Extract the [x, y] coordinate from the center of the cell holding the provided text.  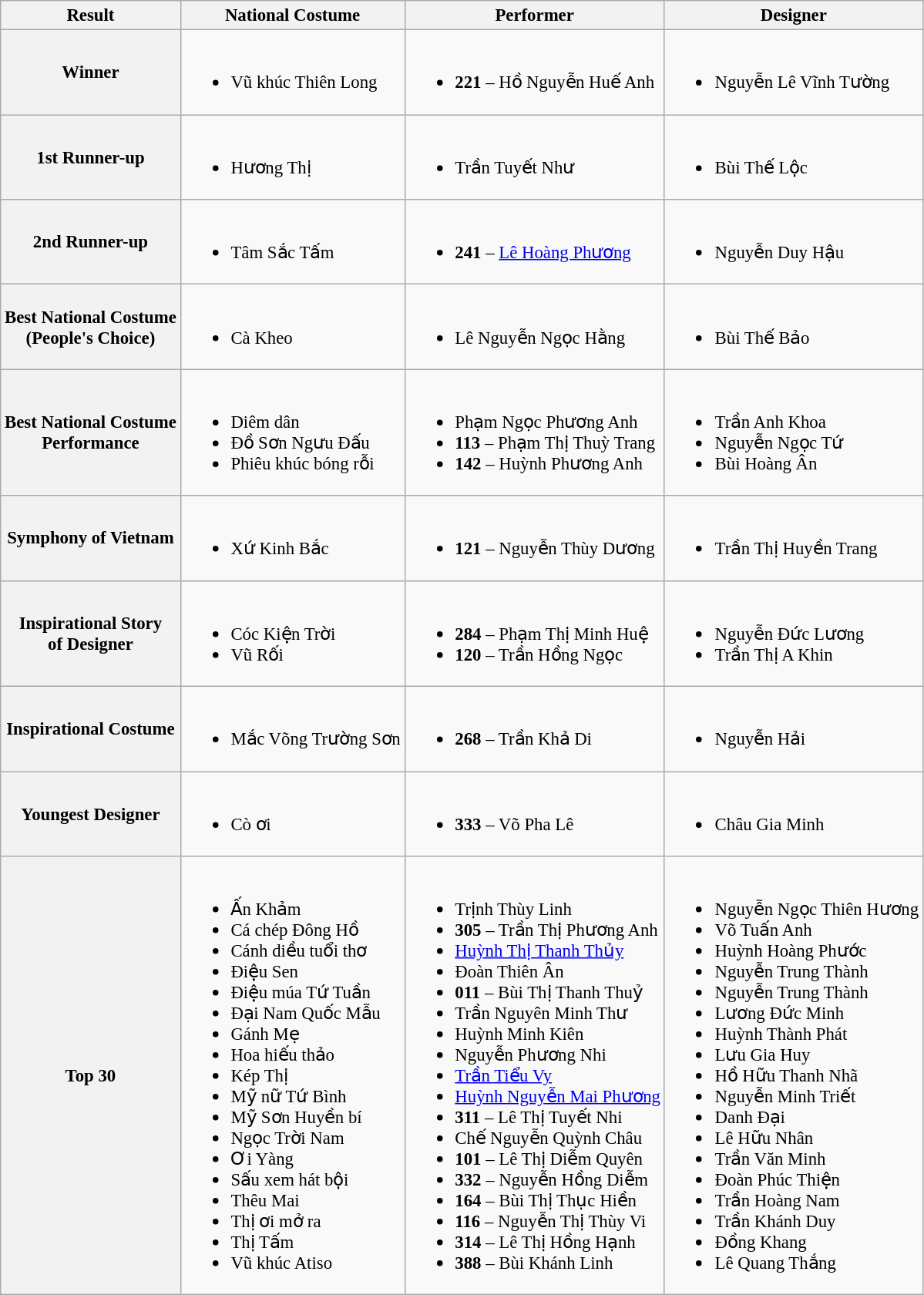
Winner [91, 72]
Youngest Designer [91, 814]
1st Runner-up [91, 157]
National Costume [293, 15]
Trần Thị Huyền Trang [794, 538]
Diêm dânĐồ Sơn Ngưu ĐấuPhiêu khúc bóng rỗi [293, 432]
Trần Anh KhoaNguyễn Ngọc TứBùi Hoàng Ân [794, 432]
Mắc Võng Trường Sơn [293, 729]
221 – Hồ Nguyễn Huế Anh [535, 72]
Cóc Kiện TrờiVũ Rối [293, 634]
Result [91, 15]
Vũ khúc Thiên Long [293, 72]
Châu Gia Minh [794, 814]
Inspirational Storyof Designer [91, 634]
Symphony of Vietnam [91, 538]
Lê Nguyễn Ngọc Hằng [535, 327]
Phạm Ngọc Phương Anh113 – Phạm Thị Thuỳ Trang142 – Huỳnh Phương Anh [535, 432]
121 – Nguyễn Thùy Dương [535, 538]
Designer [794, 15]
Cà Kheo [293, 327]
Inspirational Costume [91, 729]
Hương Thị [293, 157]
284 – Phạm Thị Minh Huệ120 – Trần Hồng Ngọc [535, 634]
2nd Runner-up [91, 242]
Trần Tuyết Như [535, 157]
268 – Trần Khả Di [535, 729]
Cò ơi [293, 814]
Best National Costume(People's Choice) [91, 327]
Nguyễn Duy Hậu [794, 242]
Bùi Thế Lộc [794, 157]
Performer [535, 15]
Tâm Sắc Tấm [293, 242]
241 – Lê Hoàng Phương [535, 242]
Nguyễn Đức LươngTrần Thị A Khin [794, 634]
Bùi Thế Bảo [794, 327]
Nguyễn Lê Vĩnh Tường [794, 72]
333 – Võ Pha Lê [535, 814]
Nguyễn Hải [794, 729]
Best National CostumePerformance [91, 432]
Top 30 [91, 1076]
Xứ Kinh Bắc [293, 538]
